Provide the [x, y] coordinate of the cell's center where the given text is located.  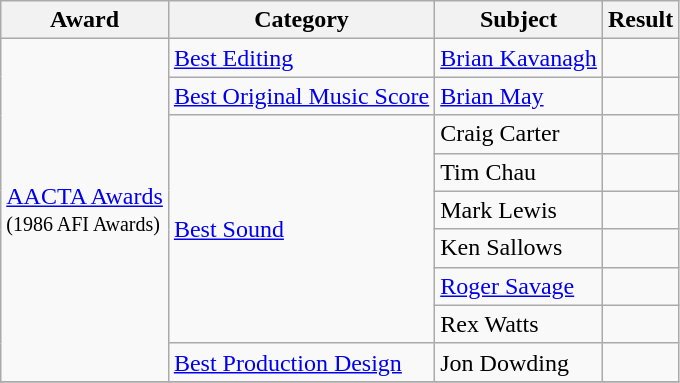
Best Production Design [301, 362]
Rex Watts [519, 324]
Best Sound [301, 229]
Mark Lewis [519, 210]
Brian Kavanagh [519, 58]
Best Original Music Score [301, 96]
Ken Sallows [519, 248]
Jon Dowding [519, 362]
Award [85, 20]
Brian May [519, 96]
Craig Carter [519, 134]
Roger Savage [519, 286]
AACTA Awards (1986 AFI Awards) [85, 210]
Result [640, 20]
Subject [519, 20]
Tim Chau [519, 172]
Best Editing [301, 58]
Category [301, 20]
